Identify which cell holds the provided text, then report its (X, Y) central coordinate. 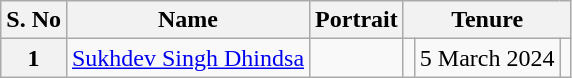
1 (34, 58)
Tenure (487, 20)
Portrait (357, 20)
Sukhdev Singh Dhindsa (188, 58)
5 March 2024 (487, 58)
Name (188, 20)
S. No (34, 20)
